Detect which cell encompasses the target text, then output its (X, Y) center coordinate. 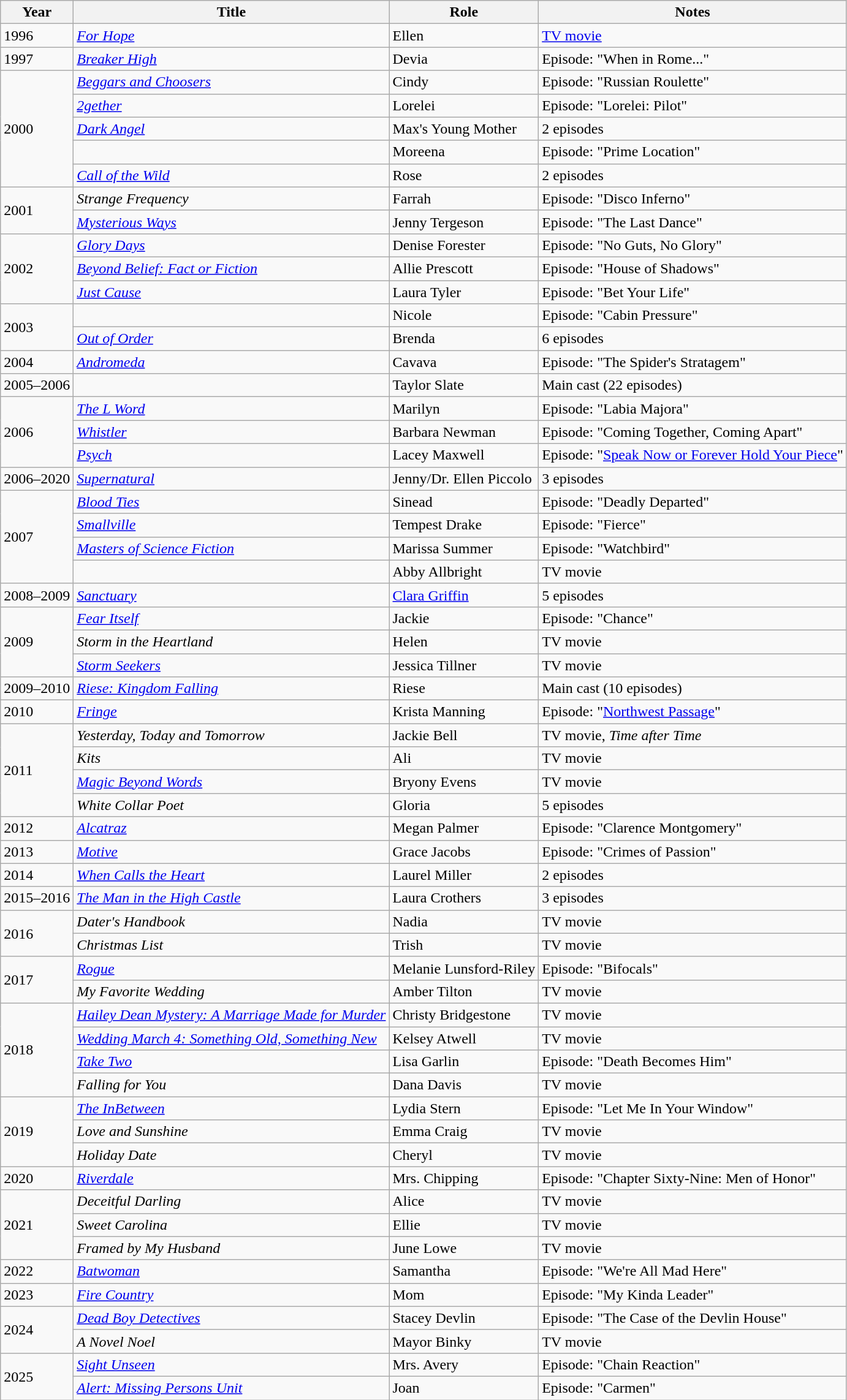
Episode: "Labia Majora" (693, 409)
Title (232, 12)
Beyond Belief: Fact or Fiction (232, 268)
Framed by My Husband (232, 1248)
Mysterious Ways (232, 222)
Mrs. Avery (464, 1364)
Sweet Carolina (232, 1225)
Blood Ties (232, 502)
Alert: Missing Persons Unit (232, 1388)
Episode: "Chain Reaction" (693, 1364)
Episode: "Carmen" (693, 1388)
Trish (464, 945)
Whistler (232, 432)
2020 (37, 1178)
2014 (37, 875)
TV movie, Time after Time (693, 735)
Take Two (232, 1062)
The L Word (232, 409)
Stacey Devlin (464, 1318)
Abby Allbright (464, 572)
Glory Days (232, 245)
Kelsey Atwell (464, 1039)
Episode: "When in Rome..." (693, 59)
6 episodes (693, 339)
2009 (37, 641)
2022 (37, 1271)
Episode: "Cabin Pressure" (693, 316)
Dana Davis (464, 1085)
Jenny Tergeson (464, 222)
Lydia Stern (464, 1108)
Sanctuary (232, 595)
2012 (37, 828)
Jenny/Dr. Ellen Piccolo (464, 479)
Out of Order (232, 339)
2007 (37, 537)
Riese: Kingdom Falling (232, 689)
Nadia (464, 921)
Sinead (464, 502)
Jackie Bell (464, 735)
Fire Country (232, 1295)
Episode: "The Case of the Devlin House" (693, 1318)
2010 (37, 712)
Laurel Miller (464, 875)
Allie Prescott (464, 268)
Episode: "My Kinda Leader" (693, 1295)
Marissa Summer (464, 548)
Krista Manning (464, 712)
Dark Angel (232, 129)
2016 (37, 933)
Dead Boy Detectives (232, 1318)
2005–2006 (37, 385)
Mom (464, 1295)
Barbara Newman (464, 432)
2002 (37, 268)
2013 (37, 852)
Episode: "Lorelei: Pilot" (693, 105)
Fringe (232, 712)
Role (464, 12)
1997 (37, 59)
Taylor Slate (464, 385)
Episode: "Russian Roulette" (693, 82)
Laura Crothers (464, 898)
Episode: "The Last Dance" (693, 222)
Marilyn (464, 409)
Kits (232, 759)
Yesterday, Today and Tomorrow (232, 735)
Jessica Tillner (464, 665)
White Collar Poet (232, 805)
Jackie (464, 618)
Cheryl (464, 1155)
2018 (37, 1050)
2009–2010 (37, 689)
2017 (37, 980)
Episode: "Disco Inferno" (693, 199)
Megan Palmer (464, 828)
2006–2020 (37, 479)
Grace Jacobs (464, 852)
Love and Sunshine (232, 1132)
2000 (37, 129)
Episode: "No Guts, No Glory" (693, 245)
Rose (464, 175)
Storm in the Heartland (232, 641)
Main cast (22 episodes) (693, 385)
June Lowe (464, 1248)
2024 (37, 1330)
Ellen (464, 36)
Batwoman (232, 1271)
2gether (232, 105)
Episode: "Bifocals" (693, 968)
Sight Unseen (232, 1364)
Episode: "Let Me In Your Window" (693, 1108)
Devia (464, 59)
Dater's Handbook (232, 921)
Ali (464, 759)
Storm Seekers (232, 665)
Amber Tilton (464, 991)
Lisa Garlin (464, 1062)
Episode: "We're All Mad Here" (693, 1271)
2015–2016 (37, 898)
Smallville (232, 525)
Episode: "Northwest Passage" (693, 712)
Helen (464, 641)
2006 (37, 432)
Episode: "Chance" (693, 618)
The InBetween (232, 1108)
Riverdale (232, 1178)
Riese (464, 689)
Alice (464, 1201)
Farrah (464, 199)
2011 (37, 770)
Motive (232, 852)
Year (37, 12)
Episode: "Chapter Sixty-Nine: Men of Honor" (693, 1178)
Christy Bridgestone (464, 1015)
Mayor Binky (464, 1341)
Melanie Lunsford-Riley (464, 968)
Beggars and Choosers (232, 82)
Hailey Dean Mystery: A Marriage Made for Murder (232, 1015)
2001 (37, 210)
The Man in the High Castle (232, 898)
Tempest Drake (464, 525)
Lacey Maxwell (464, 455)
For Hope (232, 36)
Ellie (464, 1225)
Episode: "The Spider's Stratagem" (693, 362)
Episode: "Prime Location" (693, 152)
Samantha (464, 1271)
2004 (37, 362)
Episode: "Clarence Montgomery" (693, 828)
Masters of Science Fiction (232, 548)
2021 (37, 1225)
Laura Tyler (464, 292)
2025 (37, 1376)
Denise Forester (464, 245)
Strange Frequency (232, 199)
Max's Young Mother (464, 129)
Joan (464, 1388)
1996 (37, 36)
Psych (232, 455)
Christmas List (232, 945)
2008–2009 (37, 595)
Lorelei (464, 105)
Brenda (464, 339)
Episode: "Fierce" (693, 525)
Supernatural (232, 479)
Main cast (10 episodes) (693, 689)
Falling for You (232, 1085)
Rogue (232, 968)
2019 (37, 1132)
A Novel Noel (232, 1341)
Episode: "Deadly Departed" (693, 502)
Episode: "Death Becomes Him" (693, 1062)
2023 (37, 1295)
Emma Craig (464, 1132)
Episode: "Speak Now or Forever Hold Your Piece" (693, 455)
Fear Itself (232, 618)
Bryony Evens (464, 782)
Deceitful Darling (232, 1201)
Andromeda (232, 362)
Episode: "Bet Your Life" (693, 292)
When Calls the Heart (232, 875)
Nicole (464, 316)
Call of the Wild (232, 175)
My Favorite Wedding (232, 991)
Alcatraz (232, 828)
Episode: "Watchbird" (693, 548)
Notes (693, 12)
Just Cause (232, 292)
Wedding March 4: Something Old, Something New (232, 1039)
Gloria (464, 805)
Episode: "House of Shadows" (693, 268)
Clara Griffin (464, 595)
Episode: "Coming Together, Coming Apart" (693, 432)
Cavava (464, 362)
Episode: "Crimes of Passion" (693, 852)
Magic Beyond Words (232, 782)
Mrs. Chipping (464, 1178)
Moreena (464, 152)
Cindy (464, 82)
2003 (37, 327)
Breaker High (232, 59)
Holiday Date (232, 1155)
